Scan for the cell matching the given text and deliver its (X, Y) coordinate at center. 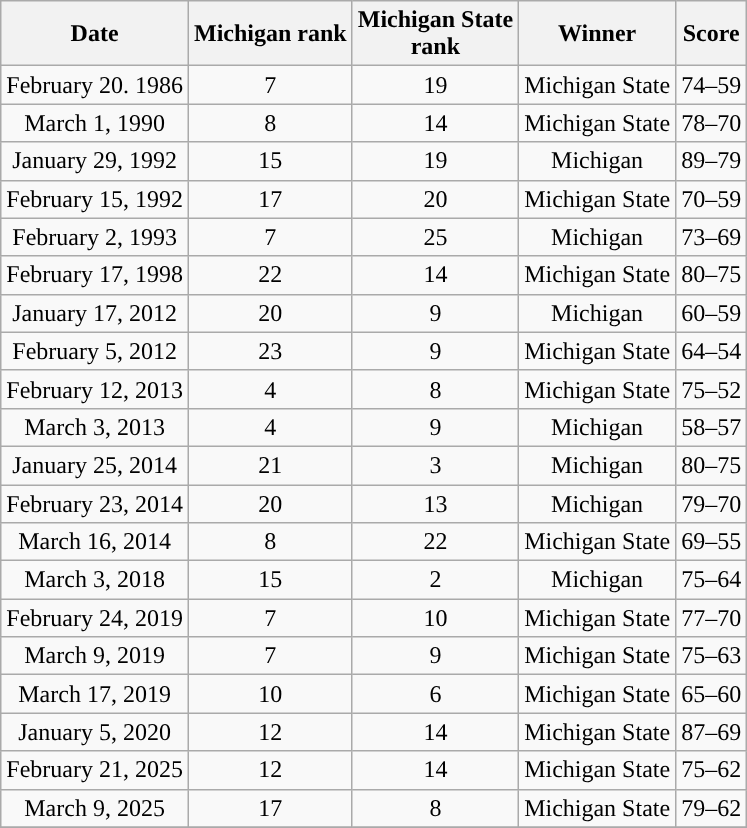
60–59 (712, 313)
75–62 (712, 770)
25 (435, 237)
69–55 (712, 542)
January 29, 1992 (95, 161)
March 3, 2018 (95, 580)
75–52 (712, 389)
79–62 (712, 808)
March 9, 2019 (95, 656)
74–59 (712, 85)
February 24, 2019 (95, 618)
February 23, 2014 (95, 503)
March 16, 2014 (95, 542)
February 21, 2025 (95, 770)
75–63 (712, 656)
21 (270, 465)
64–54 (712, 351)
79–70 (712, 503)
23 (270, 351)
3 (435, 465)
Date (95, 34)
Michigan rank (270, 34)
February 15, 1992 (95, 199)
75–64 (712, 580)
Score (712, 34)
March 17, 2019 (95, 694)
13 (435, 503)
2 (435, 580)
Michigan Staterank (435, 34)
Winner (598, 34)
78–70 (712, 123)
87–69 (712, 732)
89–79 (712, 161)
70–59 (712, 199)
February 20. 1986 (95, 85)
March 3, 2013 (95, 427)
March 9, 2025 (95, 808)
6 (435, 694)
77–70 (712, 618)
January 5, 2020 (95, 732)
February 2, 1993 (95, 237)
February 17, 1998 (95, 275)
January 25, 2014 (95, 465)
February 5, 2012 (95, 351)
73–69 (712, 237)
January 17, 2012 (95, 313)
February 12, 2013 (95, 389)
65–60 (712, 694)
58–57 (712, 427)
March 1, 1990 (95, 123)
